Scan for the cell matching the given text and deliver its (X, Y) coordinate at center. 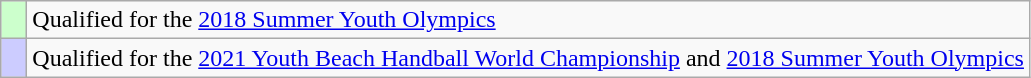
Qualified for the 2021 Youth Beach Handball World Championship and 2018 Summer Youth Olympics (528, 58)
Qualified for the 2018 Summer Youth Olympics (528, 20)
